From the cell containing the given text, extract its center point as [x, y] coordinate. 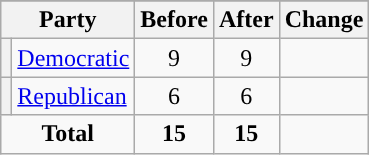
Before [174, 20]
After [246, 20]
Republican [74, 96]
Democratic [74, 58]
Party [68, 20]
Change [324, 20]
Total [68, 134]
